Provide the [X, Y] coordinate of the cell's center where the given text is located.  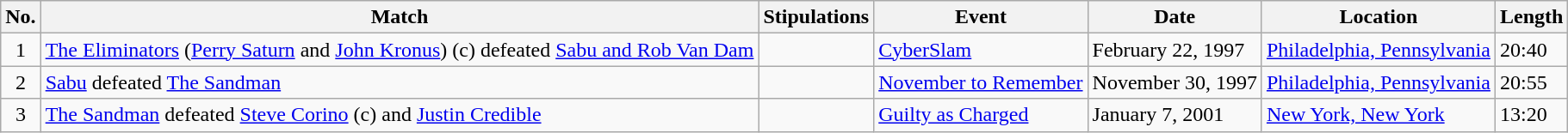
Length [1531, 17]
Stipulations [816, 17]
Date [1174, 17]
20:55 [1531, 82]
No. [21, 17]
20:40 [1531, 50]
Sabu defeated The Sandman [400, 82]
CyberSlam [981, 50]
New York, New York [1378, 115]
The Sandman defeated Steve Corino (c) and Justin Credible [400, 115]
January 7, 2001 [1174, 115]
Match [400, 17]
November 30, 1997 [1174, 82]
13:20 [1531, 115]
Event [981, 17]
February 22, 1997 [1174, 50]
1 [21, 50]
The Eliminators (Perry Saturn and John Kronus) (c) defeated Sabu and Rob Van Dam [400, 50]
Location [1378, 17]
November to Remember [981, 82]
Guilty as Charged [981, 115]
2 [21, 82]
3 [21, 115]
